Detect which cell encompasses the target text, then output its [x, y] center coordinate. 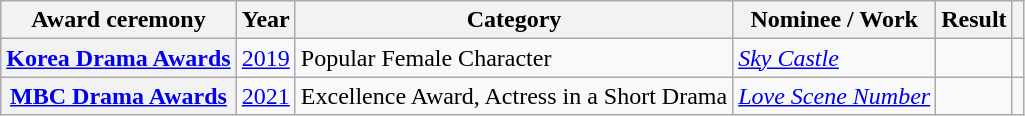
Popular Female Character [514, 58]
Award ceremony [118, 20]
Nominee / Work [834, 20]
Korea Drama Awards [118, 58]
Excellence Award, Actress in a Short Drama [514, 96]
Category [514, 20]
Love Scene Number [834, 96]
Sky Castle [834, 58]
Year [266, 20]
Result [974, 20]
2019 [266, 58]
MBC Drama Awards [118, 96]
2021 [266, 96]
